Return (X, Y) of the center of cell containing provided text 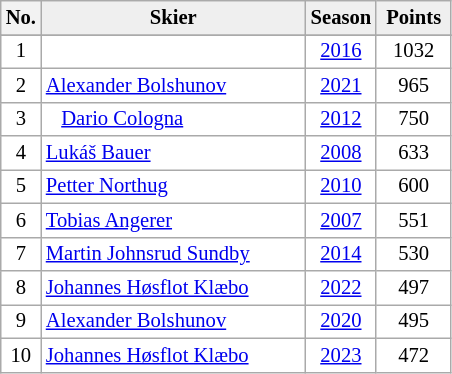
472 (414, 355)
2012 (341, 119)
497 (414, 287)
2020 (341, 321)
Season (341, 17)
2022 (341, 287)
4 (21, 153)
6 (21, 220)
750 (414, 119)
2008 (341, 153)
2021 (341, 85)
1 (21, 51)
7 (21, 254)
Lukáš Bauer (174, 153)
Dario Cologna (174, 119)
9 (21, 321)
600 (414, 186)
Skier (174, 17)
633 (414, 153)
2014 (341, 254)
Points (414, 17)
Martin Johnsrud Sundby (174, 254)
10 (21, 355)
2010 (341, 186)
530 (414, 254)
Tobias Angerer (174, 220)
5 (21, 186)
2 (21, 85)
1032 (414, 51)
No. (21, 17)
551 (414, 220)
495 (414, 321)
3 (21, 119)
Petter Northug (174, 186)
2016 (341, 51)
2007 (341, 220)
965 (414, 85)
2023 (341, 355)
8 (21, 287)
